Locate the cell with the specified text and output its [x, y] center coordinate. 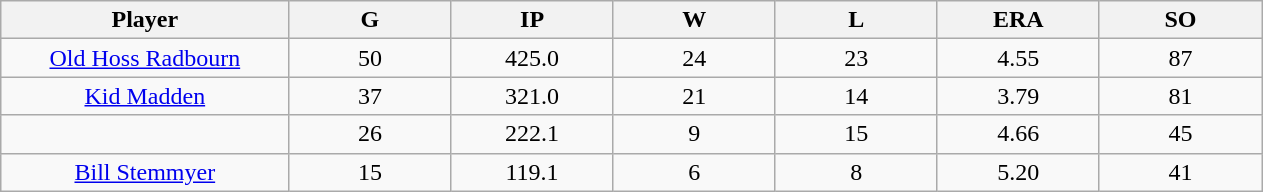
50 [370, 58]
Kid Madden [145, 96]
119.1 [532, 172]
23 [856, 58]
5.20 [1018, 172]
4.66 [1018, 134]
Player [145, 20]
87 [1180, 58]
9 [694, 134]
Bill Stemmyer [145, 172]
425.0 [532, 58]
Old Hoss Radbourn [145, 58]
4.55 [1018, 58]
6 [694, 172]
W [694, 20]
321.0 [532, 96]
IP [532, 20]
81 [1180, 96]
45 [1180, 134]
222.1 [532, 134]
41 [1180, 172]
3.79 [1018, 96]
24 [694, 58]
8 [856, 172]
26 [370, 134]
ERA [1018, 20]
21 [694, 96]
SO [1180, 20]
L [856, 20]
14 [856, 96]
G [370, 20]
37 [370, 96]
